Detect which cell encompasses the target text, then output its [x, y] center coordinate. 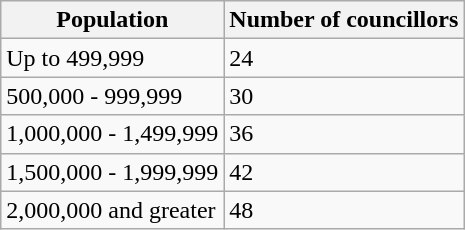
Number of councillors [344, 20]
Up to 499,999 [112, 58]
24 [344, 58]
Population [112, 20]
42 [344, 172]
1,500,000 - 1,999,999 [112, 172]
30 [344, 96]
1,000,000 - 1,499,999 [112, 134]
2,000,000 and greater [112, 210]
48 [344, 210]
500,000 - 999,999 [112, 96]
36 [344, 134]
